Output the [x, y] coordinate of the center of the cell containing the given text.  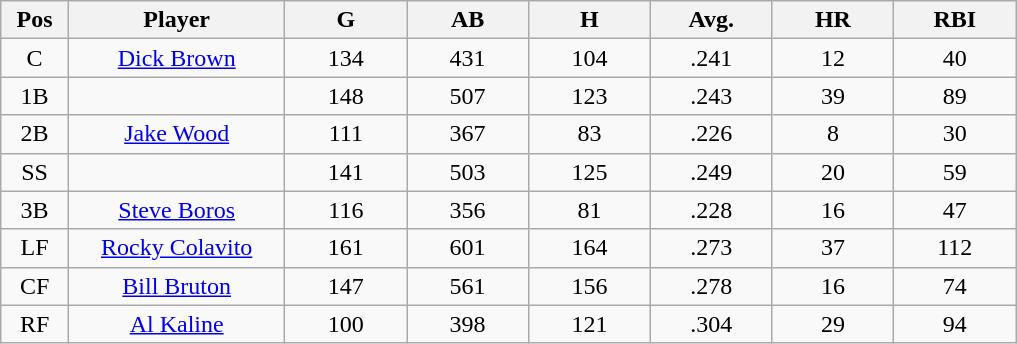
83 [589, 134]
125 [589, 172]
47 [955, 210]
C [35, 58]
37 [833, 248]
134 [346, 58]
398 [468, 324]
RBI [955, 20]
Avg. [711, 20]
20 [833, 172]
2B [35, 134]
CF [35, 286]
SS [35, 172]
39 [833, 96]
.226 [711, 134]
3B [35, 210]
1B [35, 96]
74 [955, 286]
Steve Boros [176, 210]
.273 [711, 248]
.241 [711, 58]
Jake Wood [176, 134]
Rocky Colavito [176, 248]
Bill Bruton [176, 286]
Pos [35, 20]
148 [346, 96]
503 [468, 172]
147 [346, 286]
123 [589, 96]
94 [955, 324]
Al Kaline [176, 324]
507 [468, 96]
356 [468, 210]
G [346, 20]
RF [35, 324]
29 [833, 324]
164 [589, 248]
Dick Brown [176, 58]
111 [346, 134]
156 [589, 286]
Player [176, 20]
161 [346, 248]
367 [468, 134]
12 [833, 58]
HR [833, 20]
81 [589, 210]
40 [955, 58]
59 [955, 172]
.228 [711, 210]
LF [35, 248]
431 [468, 58]
H [589, 20]
30 [955, 134]
100 [346, 324]
116 [346, 210]
.278 [711, 286]
121 [589, 324]
141 [346, 172]
AB [468, 20]
.243 [711, 96]
.249 [711, 172]
601 [468, 248]
104 [589, 58]
89 [955, 96]
.304 [711, 324]
8 [833, 134]
561 [468, 286]
112 [955, 248]
